For the text-containing cell, return its midpoint in (x, y) coordinate format. 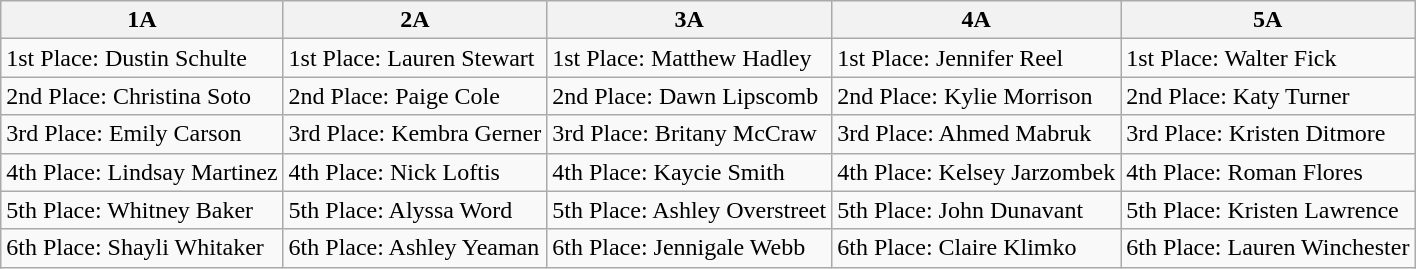
3rd Place: Britany McCraw (690, 134)
4A (976, 20)
1A (142, 20)
3rd Place: Kembra Gerner (415, 134)
1st Place: Matthew Hadley (690, 58)
1st Place: Dustin Schulte (142, 58)
2nd Place: Kylie Morrison (976, 96)
5th Place: John Dunavant (976, 210)
3A (690, 20)
4th Place: Lindsay Martinez (142, 172)
4th Place: Kelsey Jarzombek (976, 172)
4th Place: Kaycie Smith (690, 172)
2A (415, 20)
2nd Place: Katy Turner (1268, 96)
4th Place: Roman Flores (1268, 172)
6th Place: Jennigale Webb (690, 248)
5th Place: Alyssa Word (415, 210)
5th Place: Ashley Overstreet (690, 210)
1st Place: Lauren Stewart (415, 58)
6th Place: Lauren Winchester (1268, 248)
3rd Place: Ahmed Mabruk (976, 134)
5A (1268, 20)
1st Place: Walter Fick (1268, 58)
3rd Place: Kristen Ditmore (1268, 134)
3rd Place: Emily Carson (142, 134)
2nd Place: Christina Soto (142, 96)
6th Place: Claire Klimko (976, 248)
4th Place: Nick Loftis (415, 172)
6th Place: Shayli Whitaker (142, 248)
1st Place: Jennifer Reel (976, 58)
5th Place: Whitney Baker (142, 210)
2nd Place: Dawn Lipscomb (690, 96)
6th Place: Ashley Yeaman (415, 248)
5th Place: Kristen Lawrence (1268, 210)
2nd Place: Paige Cole (415, 96)
